Provide the [x, y] coordinate of the cell's center where the given text is located.  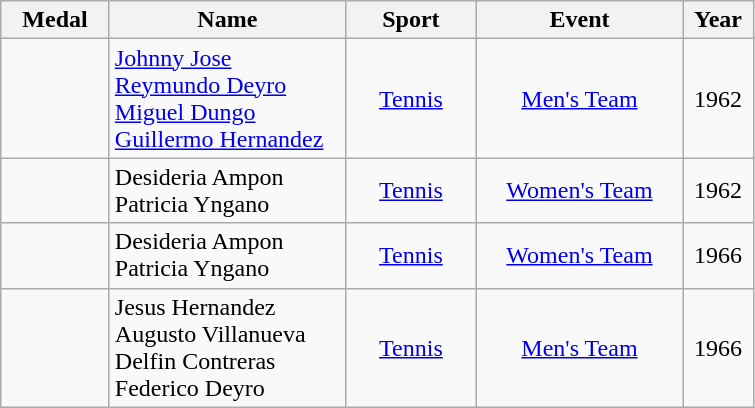
Name [227, 20]
Event [579, 20]
Year [718, 20]
Johnny JoseReymundo DeyroMiguel DungoGuillermo Hernandez [227, 98]
Medal [56, 20]
Jesus HernandezAugusto VillanuevaDelfin ContrerasFederico Deyro [227, 348]
Sport [410, 20]
